Determine the (x, y) coordinate at the center of the cell enclosing the given text.  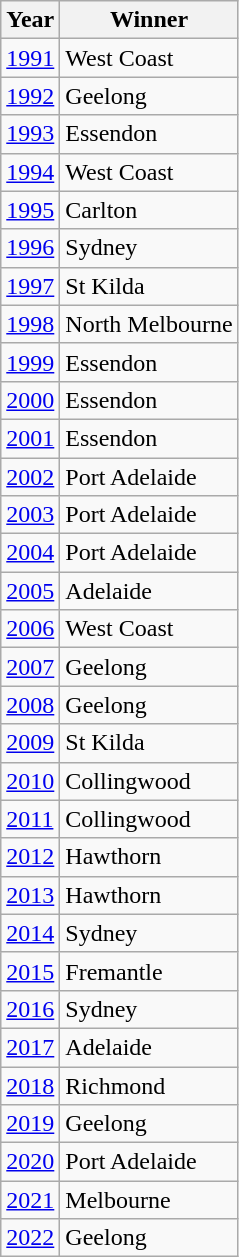
2019 (30, 1124)
2016 (30, 1009)
1995 (30, 210)
2022 (30, 1238)
2011 (30, 819)
2008 (30, 705)
2017 (30, 1047)
2013 (30, 895)
2006 (30, 629)
North Melbourne (149, 324)
2015 (30, 971)
2012 (30, 857)
2020 (30, 1162)
1993 (30, 134)
2009 (30, 743)
2003 (30, 515)
2002 (30, 477)
1991 (30, 58)
Fremantle (149, 971)
1994 (30, 172)
2010 (30, 781)
2001 (30, 438)
2021 (30, 1200)
2007 (30, 667)
2000 (30, 400)
2018 (30, 1085)
2014 (30, 933)
Winner (149, 20)
1992 (30, 96)
1996 (30, 248)
Carlton (149, 210)
2004 (30, 553)
Melbourne (149, 1200)
1998 (30, 324)
2005 (30, 591)
Year (30, 20)
Richmond (149, 1085)
1997 (30, 286)
1999 (30, 362)
